Search for the cell housing the specified text and yield its (x, y) center coordinate. 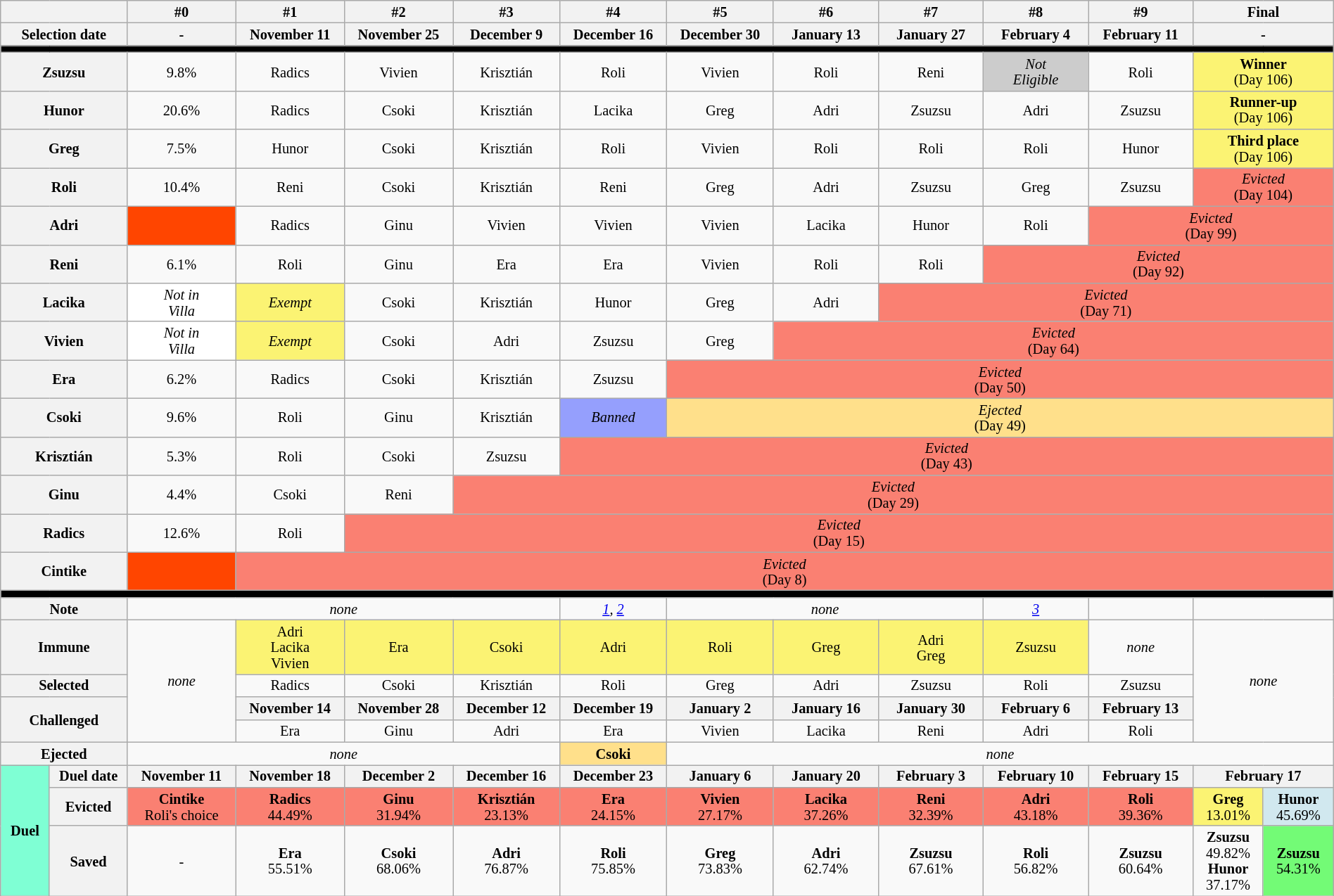
February 4 (1036, 34)
February 15 (1141, 776)
6.2% (182, 380)
January 6 (720, 776)
#8 (1036, 11)
January 2 (720, 708)
Krisztián23.13% (507, 806)
Era55.51% (290, 861)
Evicted(Day 99) (1212, 225)
7.5% (182, 149)
November 18 (290, 776)
Lacika37.26% (826, 806)
#2 (398, 11)
Winner(Day 106) (1264, 72)
December 9 (507, 34)
Evicted(Day 15) (839, 533)
December 19 (614, 708)
Ginu31.94% (398, 806)
#5 (720, 11)
Ejected(Day 49) (1000, 418)
10.4% (182, 187)
Banned (614, 418)
4.4% (182, 495)
Third place(Day 106) (1264, 149)
1, 2 (614, 608)
Evicted (89, 806)
5.3% (182, 456)
Evicted(Day 8) (784, 571)
January 20 (826, 776)
Selected (64, 685)
Zsuzsu67.61% (930, 861)
#3 (507, 11)
Radics44.49% (290, 806)
February 6 (1036, 708)
AdriGreg (930, 647)
CintikeRoli's choice (182, 806)
#6 (826, 11)
Greg13.01% (1228, 806)
February 10 (1036, 776)
Ejected (64, 753)
20.6% (182, 110)
Roli39.36% (1141, 806)
Hunor45.69% (1298, 806)
Evicted(Day 71) (1106, 302)
Selection date (64, 34)
Note (64, 608)
Duel (25, 830)
February 11 (1141, 34)
November 25 (398, 34)
Csoki68.06% (398, 861)
Vivien27.17% (720, 806)
November 28 (398, 708)
December 12 (507, 708)
February 13 (1141, 708)
Duel date (89, 776)
Greg73.83% (720, 861)
9.8% (182, 72)
Immune (64, 647)
Evicted(Day 50) (1000, 380)
#4 (614, 11)
#1 (290, 11)
NotEligible (1036, 72)
Era24.15% (614, 806)
January 13 (826, 34)
December 23 (614, 776)
Roli56.82% (1036, 861)
Roli75.85% (614, 861)
AdriLacikaVivien (290, 647)
January 16 (826, 708)
Zsuzsu60.64% (1141, 861)
Zsuzsu54.31% (1298, 861)
9.6% (182, 418)
February 17 (1264, 776)
6.1% (182, 264)
December 2 (398, 776)
Evicted(Day 64) (1053, 340)
#0 (182, 11)
Runner-up(Day 106) (1264, 110)
#9 (1141, 11)
Zsuzsu49.82%Hunor37.17% (1228, 861)
12.6% (182, 533)
Reni32.39% (930, 806)
#7 (930, 11)
Adri43.18% (1036, 806)
Final (1264, 11)
Evicted(Day 104) (1264, 187)
Saved (89, 861)
Evicted(Day 43) (947, 456)
Adri76.87% (507, 861)
Evicted(Day 92) (1159, 264)
February 3 (930, 776)
November 14 (290, 708)
Cintike (64, 571)
3 (1036, 608)
Evicted(Day 29) (894, 495)
December 30 (720, 34)
Adri62.74% (826, 861)
Challenged (64, 719)
January 27 (930, 34)
January 30 (930, 708)
